For the text-containing cell, return its midpoint in [X, Y] coordinate format. 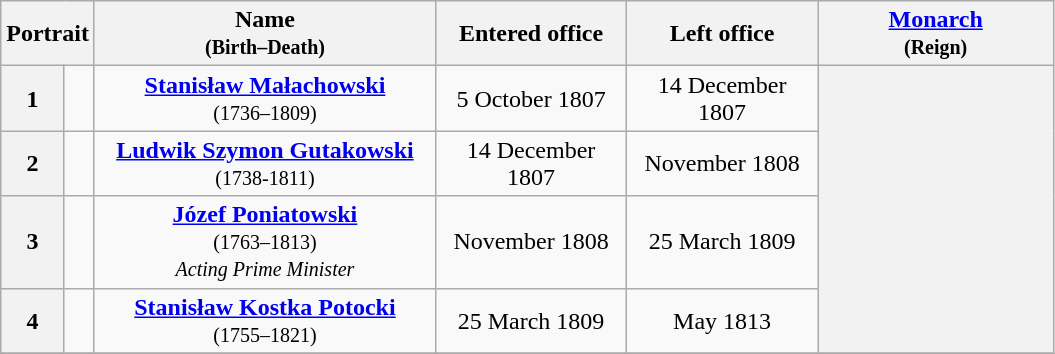
Stanisław Kostka Potocki(1755–1821) [264, 320]
Stanisław Małachowski(1736–1809) [264, 98]
Monarch(Reign) [936, 34]
Portrait [48, 34]
Entered office [530, 34]
1 [32, 98]
Left office [722, 34]
4 [32, 320]
Ludwik Szymon Gutakowski(1738-1811) [264, 164]
2 [32, 164]
May 1813 [722, 320]
3 [32, 242]
Józef Poniatowski(1763–1813)Acting Prime Minister [264, 242]
5 October 1807 [530, 98]
Name(Birth–Death) [264, 34]
